Scan for the cell matching the given text and deliver its [X, Y] coordinate at center. 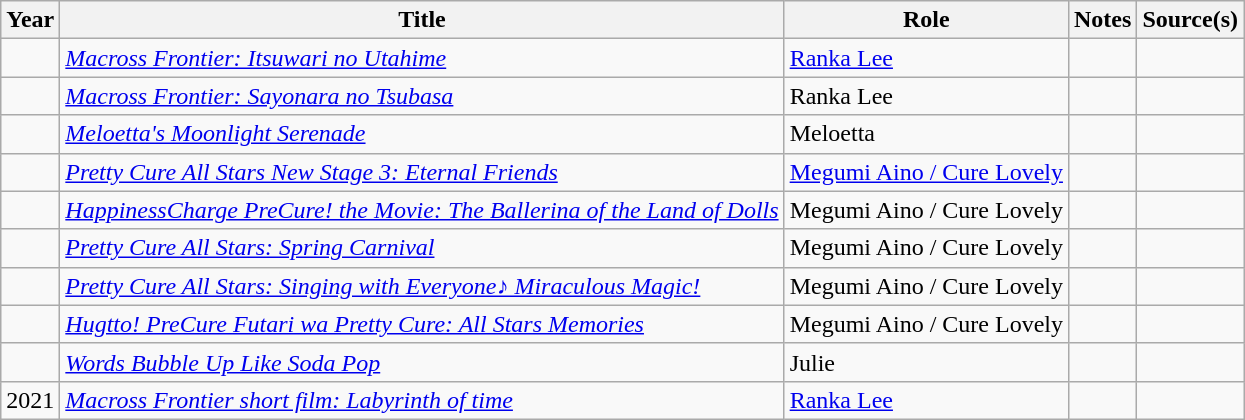
Role [926, 20]
Meloetta's Moonlight Serenade [422, 134]
2021 [30, 400]
Julie [926, 362]
Source(s) [1190, 20]
Notes [1102, 20]
Macross Frontier short film: Labyrinth of time [422, 400]
Year [30, 20]
Pretty Cure All Stars: Singing with Everyone♪ Miraculous Magic! [422, 286]
Pretty Cure All Stars New Stage 3: Eternal Friends [422, 172]
Macross Frontier: Itsuwari no Utahime [422, 58]
Pretty Cure All Stars: Spring Carnival [422, 248]
Meloetta [926, 134]
Title [422, 20]
Hugtto! PreCure Futari wa Pretty Cure: All Stars Memories [422, 324]
Macross Frontier: Sayonara no Tsubasa [422, 96]
Words Bubble Up Like Soda Pop [422, 362]
HappinessCharge PreCure! the Movie: The Ballerina of the Land of Dolls [422, 210]
